Search for the cell housing the specified text and yield its [X, Y] center coordinate. 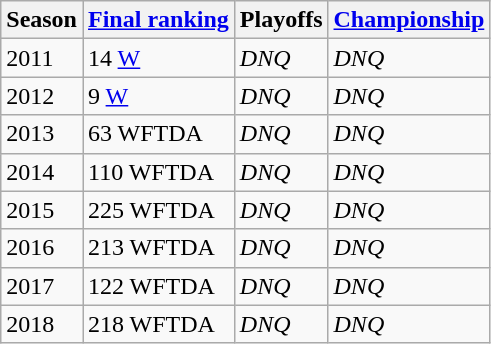
2016 [42, 248]
9 W [158, 96]
63 WFTDA [158, 134]
110 WFTDA [158, 172]
Final ranking [158, 20]
14 W [158, 58]
2018 [42, 324]
2013 [42, 134]
Season [42, 20]
2017 [42, 286]
218 WFTDA [158, 324]
2015 [42, 210]
2012 [42, 96]
2011 [42, 58]
2014 [42, 172]
Playoffs [281, 20]
122 WFTDA [158, 286]
Championship [409, 20]
225 WFTDA [158, 210]
213 WFTDA [158, 248]
